Return the (X, Y) coordinate for the center point of the cell that contains the specified text.  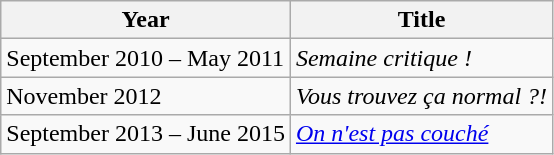
September 2010 – May 2011 (146, 58)
Title (421, 20)
Semaine critique ! (421, 58)
Year (146, 20)
September 2013 – June 2015 (146, 134)
November 2012 (146, 96)
Vous trouvez ça normal ?! (421, 96)
On n'est pas couché (421, 134)
